Capture the cell that displays the provided text and extract its (x, y) central coordinate. 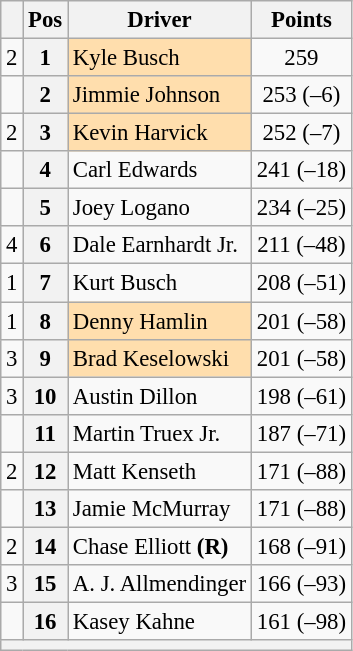
10 (46, 396)
259 (301, 58)
12 (46, 471)
16 (46, 621)
252 (–7) (301, 133)
Kasey Kahne (160, 621)
Jamie McMurray (160, 509)
198 (–61) (301, 396)
Matt Kenseth (160, 471)
Points (301, 20)
Brad Keselowski (160, 358)
241 (–18) (301, 170)
13 (46, 509)
5 (46, 208)
7 (46, 283)
208 (–51) (301, 283)
11 (46, 433)
Kevin Harvick (160, 133)
15 (46, 584)
Martin Truex Jr. (160, 433)
Denny Hamlin (160, 321)
6 (46, 245)
Kurt Busch (160, 283)
Chase Elliott (R) (160, 546)
8 (46, 321)
Driver (160, 20)
Pos (46, 20)
187 (–71) (301, 433)
211 (–48) (301, 245)
14 (46, 546)
168 (–91) (301, 546)
Joey Logano (160, 208)
253 (–6) (301, 95)
Dale Earnhardt Jr. (160, 245)
234 (–25) (301, 208)
166 (–93) (301, 584)
Kyle Busch (160, 58)
Carl Edwards (160, 170)
Jimmie Johnson (160, 95)
9 (46, 358)
A. J. Allmendinger (160, 584)
161 (–98) (301, 621)
Austin Dillon (160, 396)
